From the cell containing the given text, extract its center point as (X, Y) coordinate. 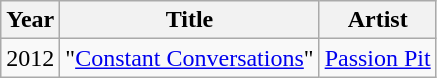
Year (30, 20)
"Constant Conversations" (190, 58)
Artist (378, 20)
Passion Pit (378, 58)
2012 (30, 58)
Title (190, 20)
